Extract the [X, Y] coordinate from the center of the cell holding the provided text.  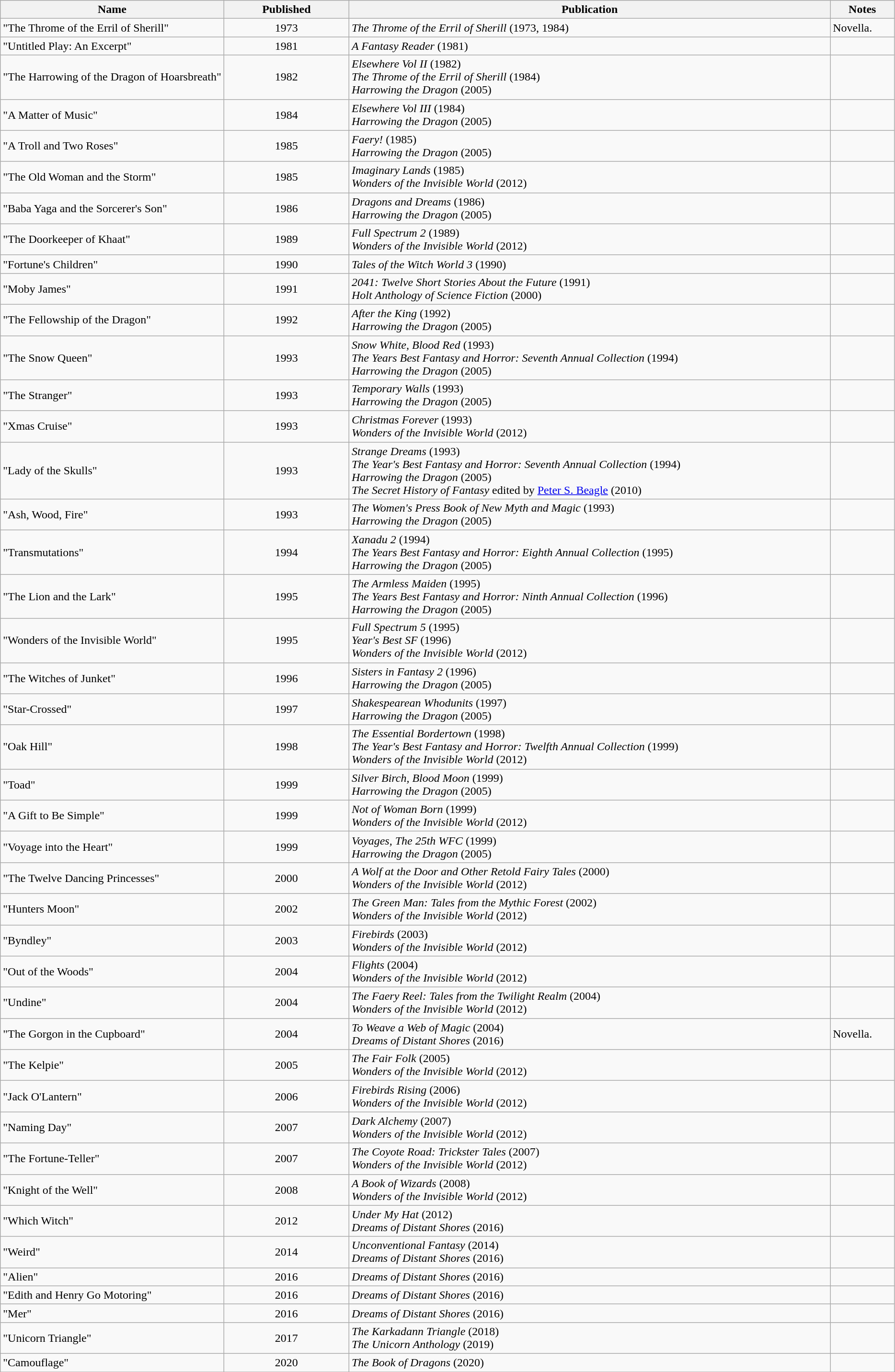
"Jack O'Lantern" [112, 1096]
"Lady of the Skulls" [112, 470]
"Which Witch" [112, 1221]
"The Throme of the Erril of Sherill" [112, 28]
"The Kelpie" [112, 1065]
"Naming Day" [112, 1128]
"The Gorgon in the Cupboard" [112, 1034]
Elsewhere Vol III (1984)Harrowing the Dragon (2005) [589, 115]
2020 [287, 1362]
1994 [287, 552]
1989 [287, 240]
Shakespearean Whodunits (1997)Harrowing the Dragon (2005) [589, 709]
The Essential Bordertown (1998)The Year's Best Fantasy and Horror: Twelfth Annual Collection (1999)Wonders of the Invisible World (2012) [589, 747]
Snow White, Blood Red (1993)The Years Best Fantasy and Horror: Seventh Annual Collection (1994)Harrowing the Dragon (2005) [589, 357]
"Transmutations" [112, 552]
"The Fortune-Teller" [112, 1158]
"Oak Hill" [112, 747]
The Faery Reel: Tales from the Twilight Realm (2004)Wonders of the Invisible World (2012) [589, 1003]
"Hunters Moon" [112, 909]
Tales of the Witch World 3 (1990) [589, 264]
Silver Birch, Blood Moon (1999)Harrowing the Dragon (2005) [589, 785]
"Xmas Cruise" [112, 426]
Firebirds Rising (2006)Wonders of the Invisible World (2012) [589, 1096]
Christmas Forever (1993)Wonders of the Invisible World (2012) [589, 426]
The Book of Dragons (2020) [589, 1362]
"The Snow Queen" [112, 357]
2005 [287, 1065]
"A Troll and Two Roses" [112, 146]
Flights (2004)Wonders of the Invisible World (2012) [589, 972]
"Wonders of the Invisible World" [112, 640]
The Karkadann Triangle (2018)The Unicorn Anthology (2019) [589, 1338]
The Coyote Road: Trickster Tales (2007)Wonders of the Invisible World (2012) [589, 1158]
"Unicorn Triangle" [112, 1338]
Under My Hat (2012)Dreams of Distant Shores (2016) [589, 1221]
1991 [287, 288]
1986 [287, 208]
Dark Alchemy (2007)Wonders of the Invisible World (2012) [589, 1128]
"Edith and Henry Go Motoring" [112, 1295]
Unconventional Fantasy (2014)Dreams of Distant Shores (2016) [589, 1252]
"A Gift to Be Simple" [112, 815]
"Voyage into the Heart" [112, 847]
Full Spectrum 5 (1995)Year's Best SF (1996)Wonders of the Invisible World (2012) [589, 640]
After the King (1992)Harrowing the Dragon (2005) [589, 320]
"Camouflage" [112, 1362]
2012 [287, 1221]
1996 [287, 678]
"Undine" [112, 1003]
Full Spectrum 2 (1989)Wonders of the Invisible World (2012) [589, 240]
"The Witches of Junket" [112, 678]
"A Matter of Music" [112, 115]
1998 [287, 747]
A Book of Wizards (2008)Wonders of the Invisible World (2012) [589, 1190]
Firebirds (2003)Wonders of the Invisible World (2012) [589, 940]
1992 [287, 320]
1997 [287, 709]
"Moby James" [112, 288]
"The Fellowship of the Dragon" [112, 320]
"Toad" [112, 785]
The Women's Press Book of New Myth and Magic (1993)Harrowing the Dragon (2005) [589, 514]
A Fantasy Reader (1981) [589, 46]
2003 [287, 940]
"Alien" [112, 1277]
"Knight of the Well" [112, 1190]
Elsewhere Vol II (1982)The Throme of the Erril of Sherill (1984)Harrowing the Dragon (2005) [589, 77]
Xanadu 2 (1994)The Years Best Fantasy and Horror: Eighth Annual Collection (1995)Harrowing the Dragon (2005) [589, 552]
"Untitled Play: An Excerpt" [112, 46]
1984 [287, 115]
A Wolf at the Door and Other Retold Fairy Tales (2000)Wonders of the Invisible World (2012) [589, 878]
1973 [287, 28]
"Fortune's Children" [112, 264]
Not of Woman Born (1999)Wonders of the Invisible World (2012) [589, 815]
Dragons and Dreams (1986)Harrowing the Dragon (2005) [589, 208]
"The Lion and the Lark" [112, 596]
Published [287, 10]
2002 [287, 909]
The Fair Folk (2005)Wonders of the Invisible World (2012) [589, 1065]
Faery! (1985)Harrowing the Dragon (2005) [589, 146]
To Weave a Web of Magic (2004)Dreams of Distant Shores (2016) [589, 1034]
2017 [287, 1338]
"The Twelve Dancing Princesses" [112, 878]
2000 [287, 878]
"Mer" [112, 1313]
The Armless Maiden (1995)The Years Best Fantasy and Horror: Ninth Annual Collection (1996)Harrowing the Dragon (2005) [589, 596]
"Byndley" [112, 940]
Sisters in Fantasy 2 (1996)Harrowing the Dragon (2005) [589, 678]
Name [112, 10]
The Throme of the Erril of Sherill (1973, 1984) [589, 28]
"Star-Crossed" [112, 709]
Imaginary Lands (1985)Wonders of the Invisible World (2012) [589, 177]
"Weird" [112, 1252]
The Green Man: Tales from the Mythic Forest (2002)Wonders of the Invisible World (2012) [589, 909]
"The Harrowing of the Dragon of Hoarsbreath" [112, 77]
1982 [287, 77]
Voyages, The 25th WFC (1999)Harrowing the Dragon (2005) [589, 847]
"The Old Woman and the Storm" [112, 177]
2008 [287, 1190]
2041: Twelve Short Stories About the Future (1991)Holt Anthology of Science Fiction (2000) [589, 288]
2006 [287, 1096]
"Ash, Wood, Fire" [112, 514]
"The Stranger" [112, 396]
1981 [287, 46]
"Out of the Woods" [112, 972]
2014 [287, 1252]
"The Doorkeeper of Khaat" [112, 240]
1990 [287, 264]
"Baba Yaga and the Sorcerer's Son" [112, 208]
Notes [862, 10]
Temporary Walls (1993)Harrowing the Dragon (2005) [589, 396]
Publication [589, 10]
